Determine the [X, Y] coordinate at the center of the cell enclosing the given text.  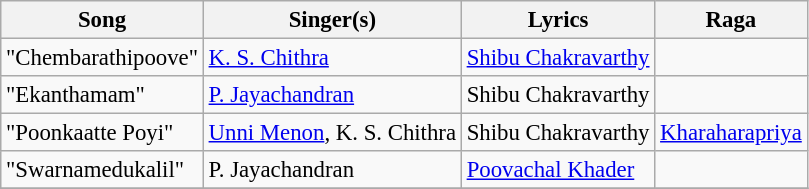
Kharaharapriya [731, 133]
Lyrics [558, 20]
"Swarnamedukalil" [102, 170]
Poovachal Khader [558, 170]
Singer(s) [332, 20]
K. S. Chithra [332, 58]
Song [102, 20]
Raga [731, 20]
"Ekanthamam" [102, 95]
"Poonkaatte Poyi" [102, 133]
"Chembarathipoove" [102, 58]
Unni Menon, K. S. Chithra [332, 133]
